Extract the [X, Y] coordinate from the center of the cell holding the provided text.  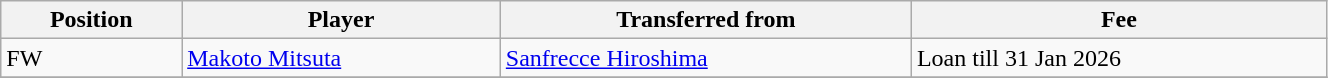
Loan till 31 Jan 2026 [1118, 58]
Fee [1118, 20]
Player [342, 20]
Position [92, 20]
Makoto Mitsuta [342, 58]
FW [92, 58]
Sanfrecce Hiroshima [706, 58]
Transferred from [706, 20]
